Identify which cell holds the provided text, then report its (X, Y) central coordinate. 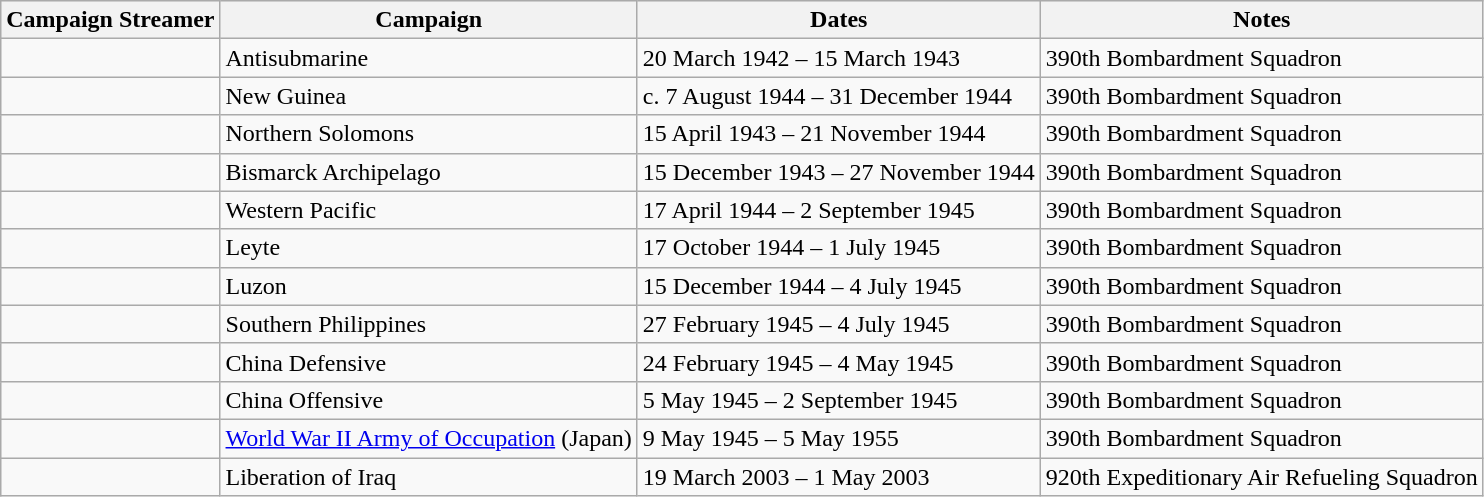
Luzon (428, 286)
15 April 1943 – 21 November 1944 (838, 134)
Campaign (428, 20)
c. 7 August 1944 – 31 December 1944 (838, 96)
Liberation of Iraq (428, 477)
24 February 1945 – 4 May 1945 (838, 362)
China Offensive (428, 400)
17 October 1944 – 1 July 1945 (838, 248)
9 May 1945 – 5 May 1955 (838, 438)
China Defensive (428, 362)
920th Expeditionary Air Refueling Squadron (1262, 477)
Leyte (428, 248)
27 February 1945 – 4 July 1945 (838, 324)
New Guinea (428, 96)
17 April 1944 – 2 September 1945 (838, 210)
Northern Solomons (428, 134)
Bismarck Archipelago (428, 172)
Notes (1262, 20)
Southern Philippines (428, 324)
Campaign Streamer (110, 20)
World War II Army of Occupation (Japan) (428, 438)
Dates (838, 20)
5 May 1945 – 2 September 1945 (838, 400)
15 December 1943 – 27 November 1944 (838, 172)
Western Pacific (428, 210)
20 March 1942 – 15 March 1943 (838, 58)
Antisubmarine (428, 58)
19 March 2003 – 1 May 2003 (838, 477)
15 December 1944 – 4 July 1945 (838, 286)
